Return [X, Y] of the center of cell containing provided text 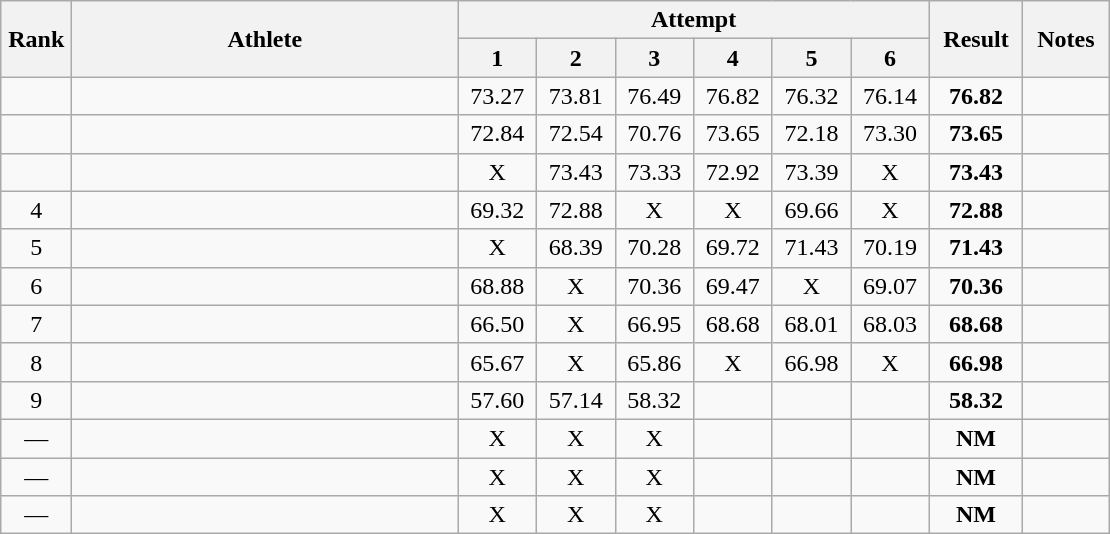
72.54 [576, 134]
Result [976, 39]
69.32 [498, 210]
Rank [36, 39]
72.18 [812, 134]
76.14 [890, 96]
7 [36, 324]
65.86 [654, 362]
70.19 [890, 248]
Attempt [694, 20]
73.33 [654, 172]
57.14 [576, 400]
76.32 [812, 96]
72.92 [734, 172]
9 [36, 400]
76.49 [654, 96]
69.66 [812, 210]
73.81 [576, 96]
69.47 [734, 286]
73.27 [498, 96]
68.88 [498, 286]
68.39 [576, 248]
3 [654, 58]
66.50 [498, 324]
73.30 [890, 134]
68.03 [890, 324]
57.60 [498, 400]
73.39 [812, 172]
70.28 [654, 248]
1 [498, 58]
2 [576, 58]
68.01 [812, 324]
65.67 [498, 362]
66.95 [654, 324]
Notes [1066, 39]
72.84 [498, 134]
69.07 [890, 286]
69.72 [734, 248]
70.76 [654, 134]
Athlete [265, 39]
8 [36, 362]
